Scan for the cell matching the given text and deliver its [x, y] coordinate at center. 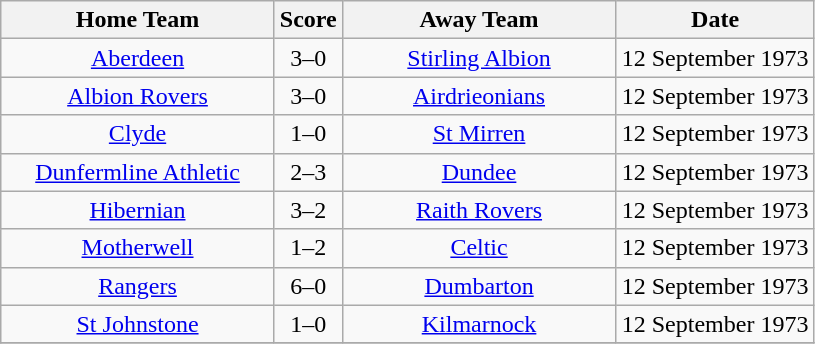
Raith Rovers [479, 210]
Aberdeen [138, 58]
Clyde [138, 134]
St Mirren [479, 134]
3–2 [308, 210]
Dundee [479, 172]
Stirling Albion [479, 58]
6–0 [308, 286]
Dunfermline Athletic [138, 172]
1–2 [308, 248]
Motherwell [138, 248]
Score [308, 20]
St Johnstone [138, 324]
2–3 [308, 172]
Date [716, 20]
Albion Rovers [138, 96]
Dumbarton [479, 286]
Away Team [479, 20]
Airdrieonians [479, 96]
Rangers [138, 286]
Home Team [138, 20]
Hibernian [138, 210]
Celtic [479, 248]
Kilmarnock [479, 324]
